Determine the (x, y) coordinate at the center of the cell enclosing the given text.  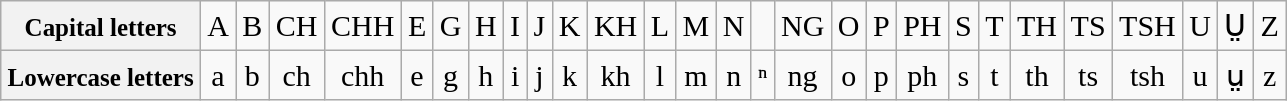
p (881, 75)
KH (616, 26)
ṳ (1236, 75)
ph (922, 75)
th (1037, 75)
I (515, 26)
ng (802, 75)
e (417, 75)
TH (1037, 26)
PH (922, 26)
kh (616, 75)
Capital letters (101, 26)
ts (1088, 75)
G (450, 26)
U (1200, 26)
k (570, 75)
CHH (362, 26)
T (994, 26)
j (540, 75)
u (1200, 75)
L (660, 26)
l (660, 75)
Ṳ (1236, 26)
NG (802, 26)
TSH (1147, 26)
M (696, 26)
O (848, 26)
ⁿ (762, 75)
K (570, 26)
s (963, 75)
h (486, 75)
E (417, 26)
B (253, 26)
n (734, 75)
g (450, 75)
i (515, 75)
N (734, 26)
z (1270, 75)
chh (362, 75)
TS (1088, 26)
S (963, 26)
CH (296, 26)
H (486, 26)
o (848, 75)
tsh (1147, 75)
b (253, 75)
Lowercase letters (101, 75)
m (696, 75)
ch (296, 75)
P (881, 26)
A (218, 26)
Z (1270, 26)
J (540, 26)
a (218, 75)
t (994, 75)
